Provide the (X, Y) coordinate of the cell's center where the given text is located.  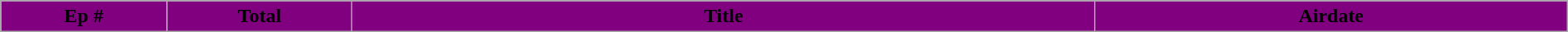
Title (724, 16)
Airdate (1331, 16)
Ep # (84, 16)
Total (260, 16)
